For the text-containing cell, return its midpoint in [x, y] coordinate format. 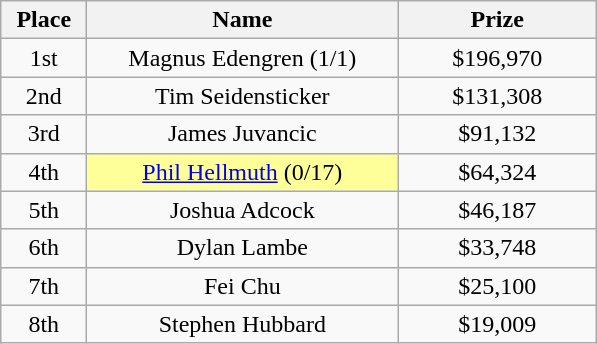
$25,100 [498, 286]
3rd [44, 134]
$131,308 [498, 96]
2nd [44, 96]
Magnus Edengren (1/1) [242, 58]
Name [242, 20]
$196,970 [498, 58]
Stephen Hubbard [242, 324]
8th [44, 324]
Tim Seidensticker [242, 96]
$33,748 [498, 248]
$91,132 [498, 134]
James Juvancic [242, 134]
7th [44, 286]
4th [44, 172]
5th [44, 210]
$64,324 [498, 172]
$46,187 [498, 210]
Place [44, 20]
$19,009 [498, 324]
Dylan Lambe [242, 248]
1st [44, 58]
Fei Chu [242, 286]
6th [44, 248]
Joshua Adcock [242, 210]
Phil Hellmuth (0/17) [242, 172]
Prize [498, 20]
